Search for the cell housing the specified text and yield its (X, Y) center coordinate. 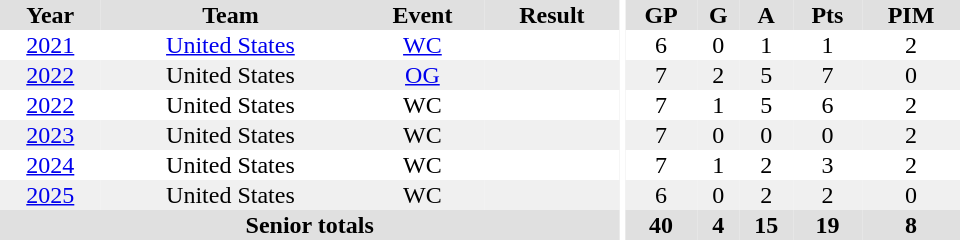
2024 (50, 165)
G (718, 15)
2025 (50, 195)
Senior totals (310, 225)
8 (911, 225)
2023 (50, 135)
Year (50, 15)
GP (661, 15)
PIM (911, 15)
4 (718, 225)
Result (552, 15)
19 (828, 225)
2021 (50, 45)
Pts (828, 15)
40 (661, 225)
Team (231, 15)
3 (828, 165)
Event (422, 15)
OG (422, 75)
A (766, 15)
15 (766, 225)
